Scan for the cell matching the given text and deliver its (x, y) coordinate at center. 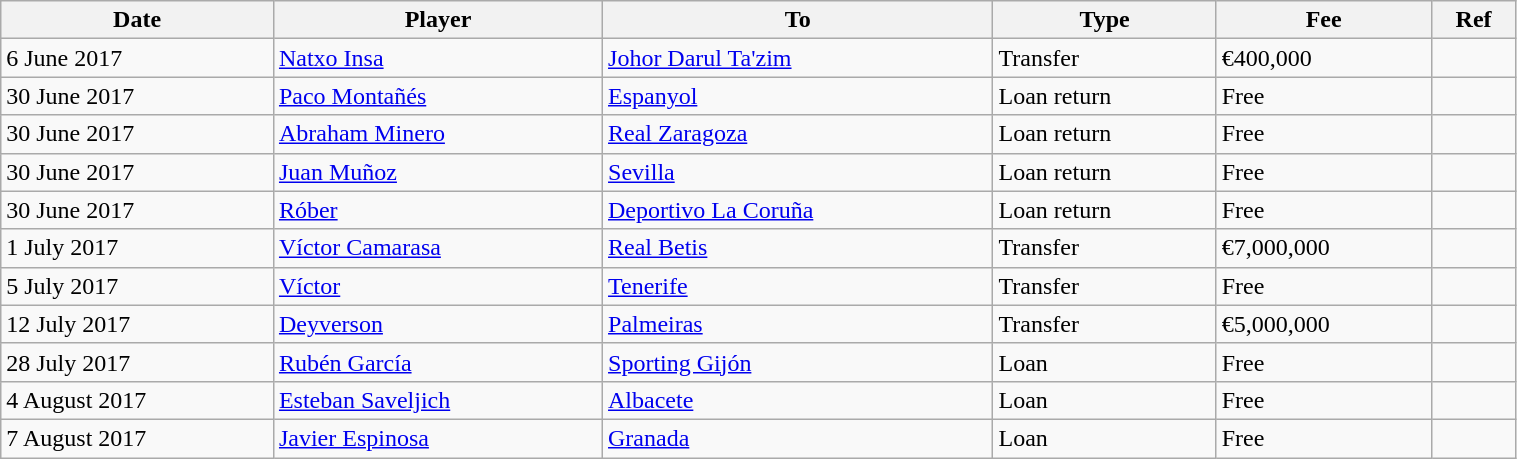
1 July 2017 (138, 248)
Sporting Gijón (798, 362)
Víctor (438, 286)
Rubén García (438, 362)
4 August 2017 (138, 400)
Palmeiras (798, 324)
12 July 2017 (138, 324)
Real Zaragoza (798, 134)
€7,000,000 (1324, 248)
Type (1104, 20)
To (798, 20)
Róber (438, 210)
Juan Muñoz (438, 172)
Date (138, 20)
6 June 2017 (138, 58)
Real Betis (798, 248)
Ref (1474, 20)
7 August 2017 (138, 438)
Fee (1324, 20)
28 July 2017 (138, 362)
€400,000 (1324, 58)
Víctor Camarasa (438, 248)
Deyverson (438, 324)
Deportivo La Coruña (798, 210)
€5,000,000 (1324, 324)
Abraham Minero (438, 134)
Granada (798, 438)
5 July 2017 (138, 286)
Natxo Insa (438, 58)
Player (438, 20)
Tenerife (798, 286)
Sevilla (798, 172)
Espanyol (798, 96)
Johor Darul Ta'zim (798, 58)
Javier Espinosa (438, 438)
Albacete (798, 400)
Esteban Saveljich (438, 400)
Paco Montañés (438, 96)
